Determine the [x, y] coordinate at the center of the cell enclosing the given text.  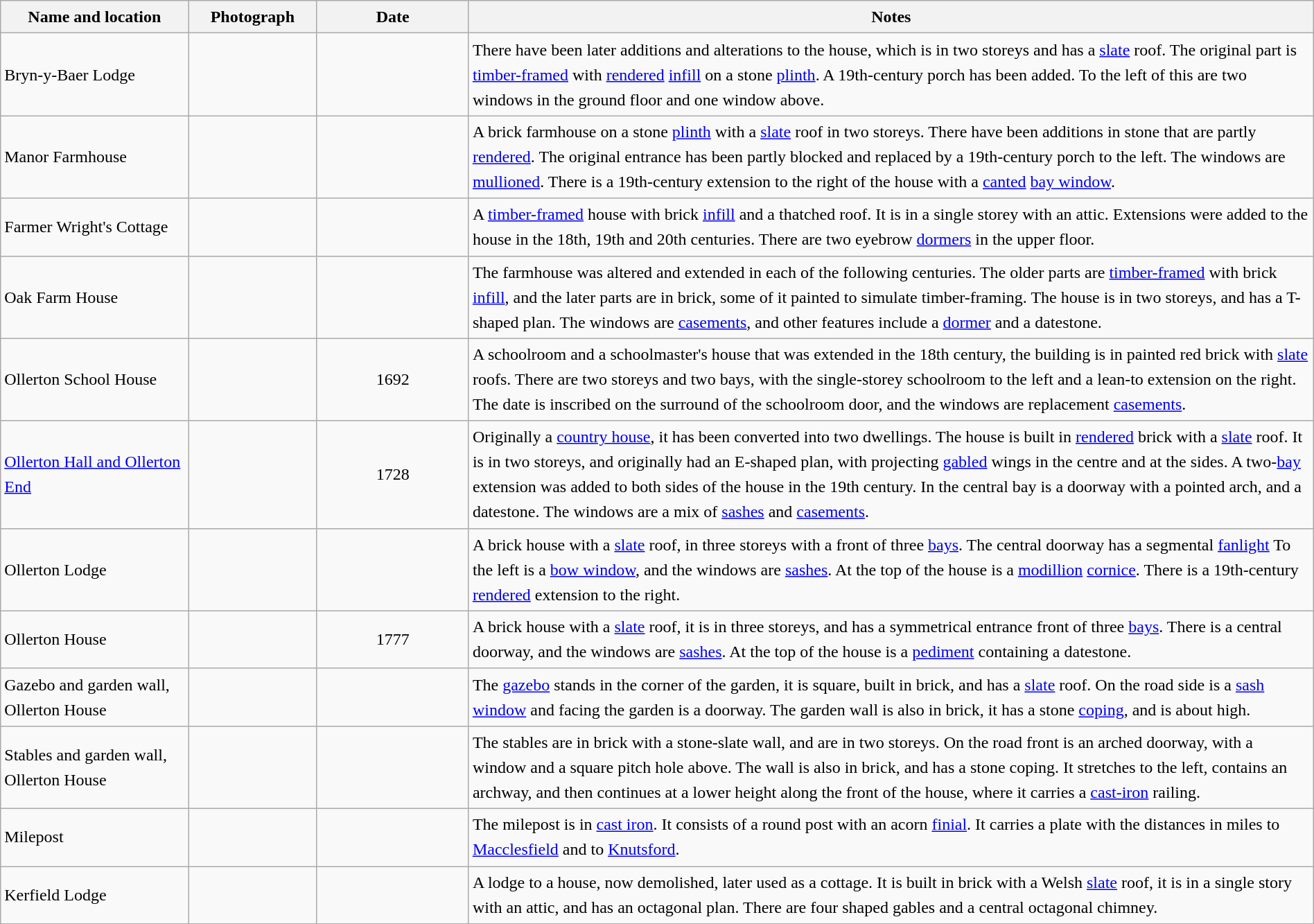
Farmer Wright's Cottage [94, 227]
1728 [392, 474]
Ollerton School House [94, 380]
Milepost [94, 837]
1692 [392, 380]
Manor Farmhouse [94, 157]
Oak Farm House [94, 297]
1777 [392, 639]
Gazebo and garden wall,Ollerton House [94, 697]
Stables and garden wall,Ollerton House [94, 767]
Bryn-y-Baer Lodge [94, 75]
Notes [891, 17]
Kerfield Lodge [94, 896]
Ollerton Hall and Ollerton End [94, 474]
Date [392, 17]
Ollerton Lodge [94, 570]
Ollerton House [94, 639]
Photograph [252, 17]
Name and location [94, 17]
